Return the [X, Y] coordinate for the center point of the cell that contains the specified text.  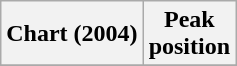
Chart (2004) [72, 34]
Peak position [189, 34]
